Detect which cell encompasses the target text, then output its (X, Y) center coordinate. 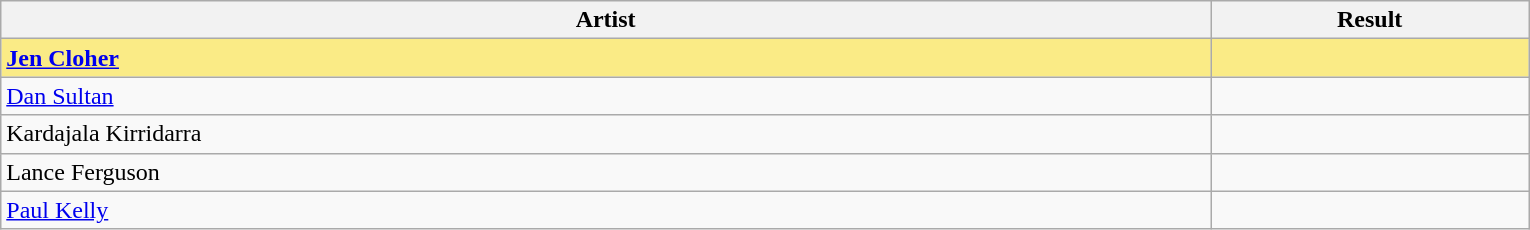
Paul Kelly (606, 210)
Artist (606, 20)
Jen Cloher (606, 58)
Kardajala Kirridarra (606, 134)
Result (1369, 20)
Dan Sultan (606, 96)
Lance Ferguson (606, 172)
